Return [x, y] of the center of cell containing provided text 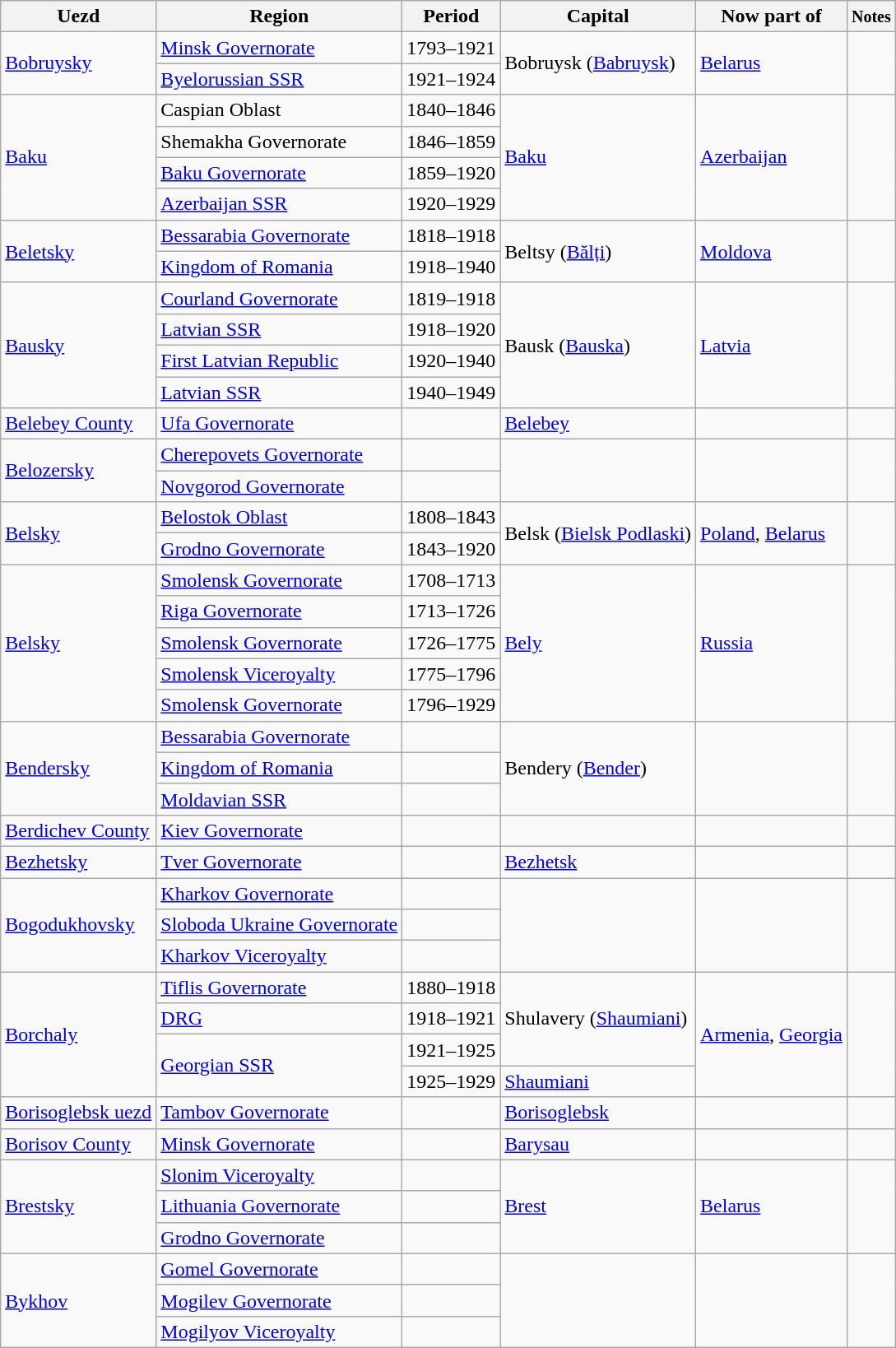
Bykhov [79, 1300]
Azerbaijan SSR [280, 204]
1840–1846 [451, 110]
Bely [598, 643]
Lithuania Governorate [280, 1206]
Armenia, Georgia [772, 1034]
Shemakha Governorate [280, 142]
1921–1924 [451, 79]
1713–1726 [451, 611]
Bendery (Bender) [598, 768]
Moldova [772, 251]
Brest [598, 1206]
Mogilyov Viceroyalty [280, 1332]
Ufa Governorate [280, 424]
Courland Governorate [280, 298]
Borisov County [79, 1144]
Uezd [79, 16]
1918–1940 [451, 267]
1918–1920 [451, 329]
1918–1921 [451, 1019]
Caspian Oblast [280, 110]
DRG [280, 1019]
Capital [598, 16]
1808–1843 [451, 518]
Latvia [772, 345]
Gomel Governorate [280, 1269]
1940–1949 [451, 393]
1818–1918 [451, 235]
Moldavian SSR [280, 799]
Period [451, 16]
Kiev Governorate [280, 830]
Riga Governorate [280, 611]
1846–1859 [451, 142]
1775–1796 [451, 674]
Byelorussian SSR [280, 79]
Mogilev Governorate [280, 1300]
Sloboda Ukraine Governorate [280, 925]
Belebey County [79, 424]
Novgorod Governorate [280, 486]
Belsk (Bielsk Podlaski) [598, 533]
Bausky [79, 345]
1708–1713 [451, 580]
Belostok Oblast [280, 518]
1793–1921 [451, 48]
Russia [772, 643]
1921–1925 [451, 1050]
Poland, Belarus [772, 533]
Barysau [598, 1144]
Azerbaijan [772, 157]
1920–1929 [451, 204]
Berdichev County [79, 830]
Borisoglebsk [598, 1113]
Beltsy (Bălți) [598, 251]
Bogodukhovsky [79, 924]
Shulavery (Shaumiani) [598, 1019]
Kharkov Viceroyalty [280, 956]
Beletsky [79, 251]
Shaumiani [598, 1081]
1796–1929 [451, 705]
1859–1920 [451, 173]
Belozersky [79, 471]
Bausk (Bauska) [598, 345]
Slonim Viceroyalty [280, 1175]
Borchaly [79, 1034]
Belebey [598, 424]
Georgian SSR [280, 1066]
1920–1940 [451, 360]
Bezhetsky [79, 862]
Baku Governorate [280, 173]
Bezhetsk [598, 862]
1726–1775 [451, 643]
1819–1918 [451, 298]
First Latvian Republic [280, 360]
Now part of [772, 16]
Brestsky [79, 1206]
Cherepovets Governorate [280, 455]
Bobruysk (Babruysk) [598, 63]
Borisoglebsk uezd [79, 1113]
Tver Governorate [280, 862]
Bendersky [79, 768]
Bobruysky [79, 63]
Smolensk Viceroyalty [280, 674]
Kharkov Governorate [280, 893]
1880–1918 [451, 988]
Notes [870, 16]
Region [280, 16]
1843–1920 [451, 549]
Tambov Governorate [280, 1113]
Tiflis Governorate [280, 988]
1925–1929 [451, 1081]
